Capture the cell that displays the provided text and extract its [x, y] central coordinate. 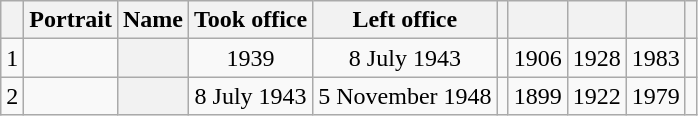
1979 [656, 96]
1 [12, 58]
1899 [538, 96]
1983 [656, 58]
Took office [251, 20]
5 November 1948 [405, 96]
2 [12, 96]
1928 [596, 58]
1939 [251, 58]
1906 [538, 58]
Name [152, 20]
Left office [405, 20]
Portrait [71, 20]
1922 [596, 96]
